Detect which cell encompasses the target text, then output its [x, y] center coordinate. 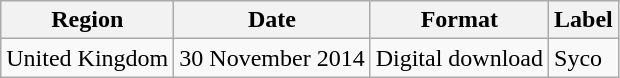
Format [459, 20]
Region [88, 20]
Syco [584, 58]
United Kingdom [88, 58]
Date [272, 20]
Digital download [459, 58]
30 November 2014 [272, 58]
Label [584, 20]
